Output the [X, Y] coordinate of the center of the cell containing the given text.  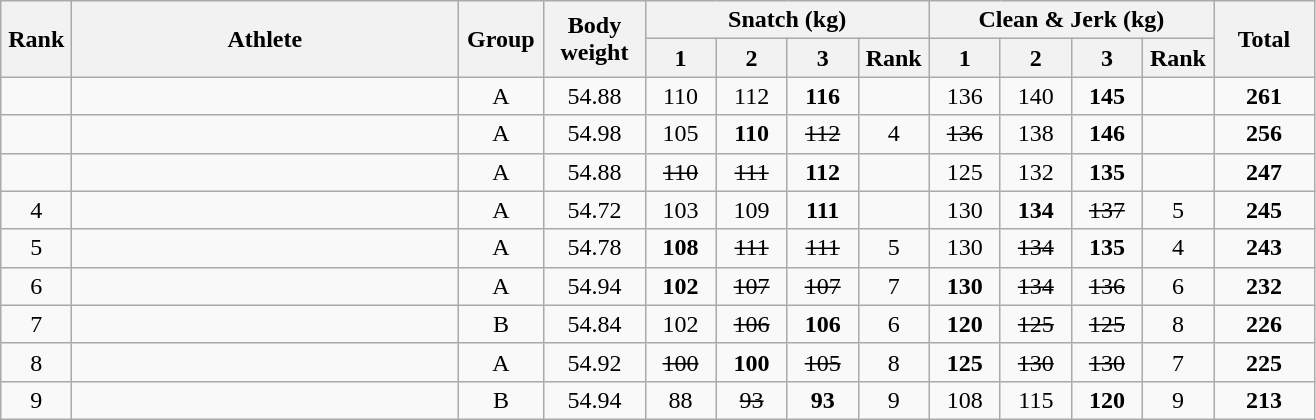
137 [1106, 210]
138 [1036, 134]
54.98 [594, 134]
256 [1264, 134]
145 [1106, 96]
245 [1264, 210]
103 [680, 210]
116 [822, 96]
232 [1264, 286]
54.92 [594, 362]
54.72 [594, 210]
Clean & Jerk (kg) [1071, 20]
226 [1264, 324]
109 [752, 210]
247 [1264, 172]
140 [1036, 96]
54.78 [594, 248]
115 [1036, 400]
261 [1264, 96]
Group [501, 39]
225 [1264, 362]
146 [1106, 134]
Total [1264, 39]
213 [1264, 400]
Athlete [265, 39]
54.84 [594, 324]
132 [1036, 172]
88 [680, 400]
243 [1264, 248]
Body weight [594, 39]
Snatch (kg) [787, 20]
